Search for the cell housing the specified text and yield its (x, y) center coordinate. 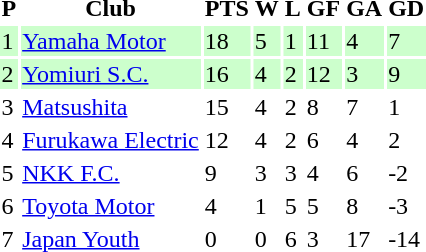
18 (226, 41)
-3 (406, 206)
Toyota Motor (111, 206)
16 (226, 74)
Matsushita (111, 107)
11 (323, 41)
NKK F.C. (111, 173)
15 (226, 107)
Yamaha Motor (111, 41)
Yomiuri S.C. (111, 74)
-2 (406, 173)
Furukawa Electric (111, 140)
